Extract the (x, y) coordinate from the center of the cell holding the provided text.  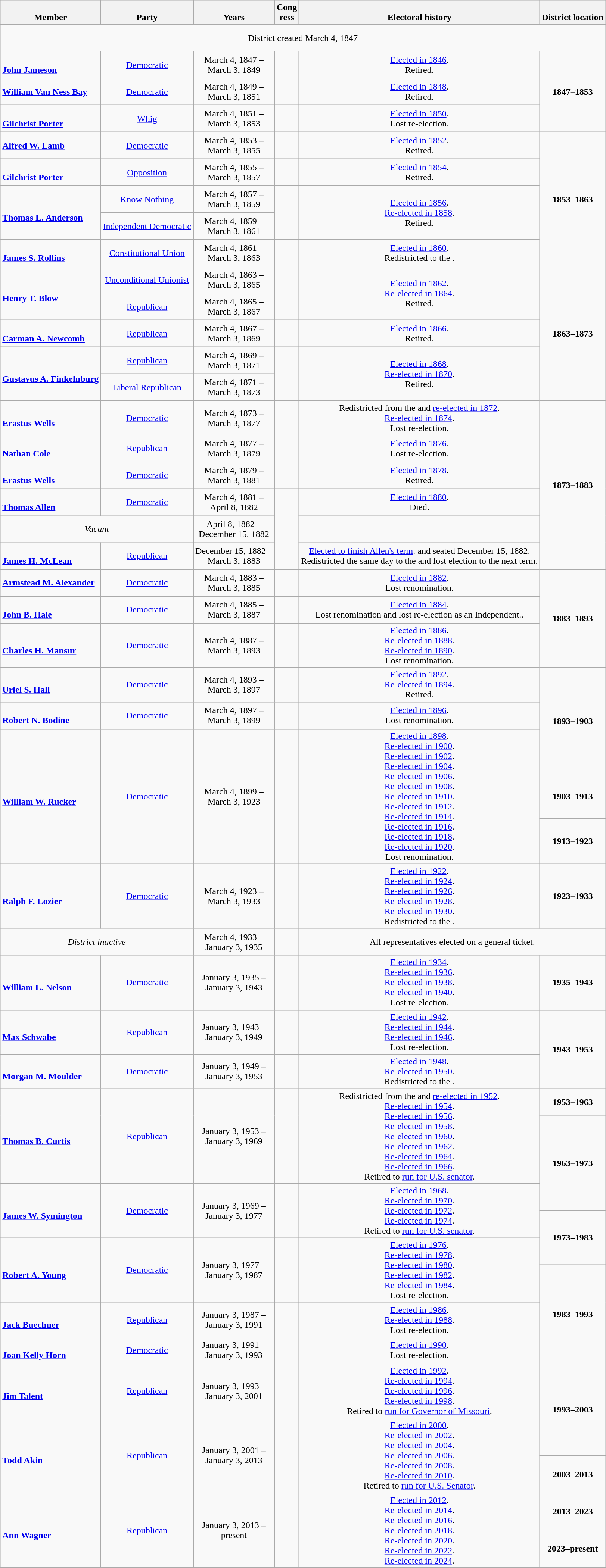
1983–1993 (573, 1314)
1943–1953 (573, 1049)
James H. McLean (51, 556)
Liberal Republican (147, 387)
All representatives elected on a general ticket. (453, 942)
January 3, 1991 –January 3, 1993 (234, 1350)
March 4, 1865 –March 3, 1867 (234, 307)
Elected in 1992.Re-elected in 1994.Re-elected in 1996.Re-elected in 1998.Retired to run for Governor of Missouri. (420, 1391)
January 3, 1977 –January 3, 1987 (234, 1270)
District inactive (97, 942)
January 3, 1935 –January 3, 1943 (234, 983)
Elected in 1948.Re-elected in 1950.Redistricted to the . (420, 1071)
Ralph F. Lozier (51, 896)
Vacant (97, 529)
1953–1963 (573, 1102)
Thomas B. Curtis (51, 1136)
January 3, 1953 –January 3, 1969 (234, 1136)
Elected in 1922.Re-elected in 1924.Re-elected in 1926.Re-elected in 1928.Re-elected in 1930.Redistricted to the . (420, 896)
Henry T. Blow (51, 293)
Redistricted from the and re-elected in 1872.Re-elected in 1874.Lost re-election. (420, 418)
January 3, 1943 –January 3, 1949 (234, 1032)
April 8, 1882 –December 15, 1882 (234, 529)
January 3, 2013 –present (234, 1530)
March 4, 1897 –March 3, 1899 (234, 715)
Nathan Cole (51, 449)
Congress (287, 13)
March 4, 1893 –March 3, 1897 (234, 685)
March 4, 1857 –March 3, 1859 (234, 199)
March 4, 1867 –March 3, 1869 (234, 334)
Elected in 1934.Re-elected in 1936.Re-elected in 1938.Re-elected in 1940.Lost re-election. (420, 983)
2023–present (573, 1549)
1847–1853 (573, 92)
1913–1923 (573, 841)
March 4, 1863 –March 3, 1865 (234, 280)
Member (51, 13)
Elected in 1882.Lost renomination. (420, 583)
Max Schwabe (51, 1032)
Elected in 1854.Retired. (420, 172)
January 3, 1987 –January 3, 1991 (234, 1319)
March 4, 1887 –March 3, 1893 (234, 646)
Elected in 1990.Lost re-election. (420, 1350)
Whig (147, 119)
Elected in 1868.Re-elected in 1870.Retired. (420, 374)
Jim Talent (51, 1391)
March 4, 1851 –March 3, 1853 (234, 119)
William Van Ness Bay (51, 92)
Charles H. Mansur (51, 646)
Carman A. Newcomb (51, 334)
Elected in 1896.Lost renomination. (420, 715)
John B. Hale (51, 610)
John Jameson (51, 65)
1873–1883 (573, 485)
Gustavus A. Finkelnburg (51, 374)
January 3, 1993 –January 3, 2001 (234, 1391)
March 4, 1847 –March 3, 1849 (234, 65)
Know Nothing (147, 199)
Uriel S. Hall (51, 685)
1893–1903 (573, 721)
January 3, 1949 –January 3, 1953 (234, 1071)
Independent Democratic (147, 226)
Constitutional Union (147, 253)
Joan Kelly Horn (51, 1350)
1903–1913 (573, 796)
Elected in 1892.Re-elected in 1894.Retired. (420, 685)
March 4, 1899 –March 3, 1923 (234, 796)
1993–2003 (573, 1410)
March 4, 1859 –March 3, 1861 (234, 226)
1863–1873 (573, 334)
January 3, 2001 –January 3, 2013 (234, 1456)
Armstead M. Alexander (51, 583)
Elected in 1878.Retired. (420, 475)
2003–2013 (573, 1474)
Elected in 1866.Retired. (420, 334)
Electoral history (420, 13)
Thomas Allen (51, 502)
March 4, 1885 –March 3, 1887 (234, 610)
March 4, 1923 –March 3, 1933 (234, 896)
Unconditional Unionist (147, 280)
William W. Rucker (51, 796)
1923–1933 (573, 896)
March 4, 1869 –March 3, 1871 (234, 360)
Elected in 1884.Lost renomination and lost re-election as an Independent.. (420, 610)
Elected in 1848.Retired. (420, 92)
District location (573, 13)
William L. Nelson (51, 983)
January 3, 1969 –January 3, 1977 (234, 1211)
Elected in 1852.Retired. (420, 146)
James W. Symington (51, 1211)
Elected in 1968.Re-elected in 1970.Re-elected in 1972.Re-elected in 1974.Retired to run for U.S. senator. (420, 1211)
March 4, 1883 –March 3, 1885 (234, 583)
Robert A. Young (51, 1270)
Elected in 1846.Retired. (420, 65)
December 15, 1882 –March 3, 1883 (234, 556)
March 4, 1871 –March 3, 1873 (234, 387)
Ann Wagner (51, 1530)
Elected in 1876.Lost re-election. (420, 449)
Morgan M. Moulder (51, 1071)
Elected in 1886.Re-elected in 1888.Re-elected in 1890.Lost renomination. (420, 646)
Elected in 1942.Re-elected in 1944.Re-elected in 1946.Lost re-election. (420, 1032)
March 4, 1855 –March 3, 1857 (234, 172)
Elected in 1856.Re-elected in 1858.Retired. (420, 213)
District created March 4, 1847 (303, 38)
March 4, 1933 –January 3, 1935 (234, 942)
2013–2023 (573, 1512)
Party (147, 13)
Elected to finish Allen's term. and seated December 15, 1882.Redistricted the same day to the and lost election to the next term. (420, 556)
Jack Buechner (51, 1319)
1973–1983 (573, 1237)
Elected in 1850.Lost re-election. (420, 119)
March 4, 1879 –March 3, 1881 (234, 475)
March 4, 1853 –March 3, 1855 (234, 146)
Elected in 1986.Re-elected in 1988.Lost re-election. (420, 1319)
Elected in 1976.Re-elected in 1978.Re-elected in 1980.Re-elected in 1982.Re-elected in 1984.Lost re-election. (420, 1270)
James S. Rollins (51, 253)
1935–1943 (573, 983)
Elected in 2000.Re-elected in 2002.Re-elected in 2004.Re-elected in 2006.Re-elected in 2008.Re-elected in 2010.Retired to run for U.S. Senator. (420, 1456)
Years (234, 13)
Thomas L. Anderson (51, 213)
March 4, 1873 –March 3, 1877 (234, 418)
Robert N. Bodine (51, 715)
March 4, 1861 –March 3, 1863 (234, 253)
Elected in 1862.Re-elected in 1864.Retired. (420, 293)
March 4, 1881 –April 8, 1882 (234, 502)
Opposition (147, 172)
Elected in 1880.Died. (420, 502)
March 4, 1849 –March 3, 1851 (234, 92)
1963–1973 (573, 1163)
1853–1863 (573, 199)
Elected in 1860.Redistricted to the . (420, 253)
Elected in 2012.Re-elected in 2014.Re-elected in 2016.Re-elected in 2018.Re-elected in 2020.Re-elected in 2022.Re-elected in 2024. (420, 1530)
March 4, 1877 –March 3, 1879 (234, 449)
1883–1893 (573, 619)
Todd Akin (51, 1456)
Alfred W. Lamb (51, 146)
